Output the (x, y) coordinate of the center of the cell containing the given text.  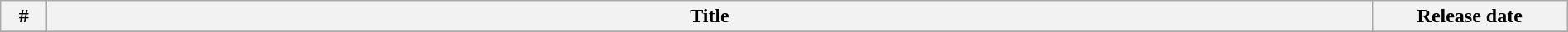
# (24, 16)
Release date (1470, 16)
Title (710, 16)
